For the text-containing cell, return its midpoint in [X, Y] coordinate format. 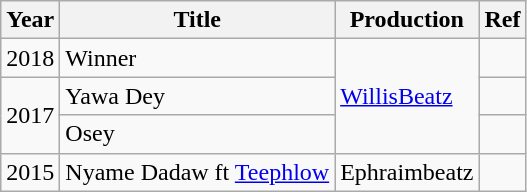
Production [407, 20]
Yawa Dey [198, 96]
Ephraimbeatz [407, 172]
Ref [502, 20]
Winner [198, 58]
2018 [30, 58]
WillisBeatz [407, 96]
2017 [30, 115]
Nyame Dadaw ft Teephlow [198, 172]
Title [198, 20]
Osey [198, 134]
2015 [30, 172]
Year [30, 20]
